For the text-containing cell, return its midpoint in (X, Y) coordinate format. 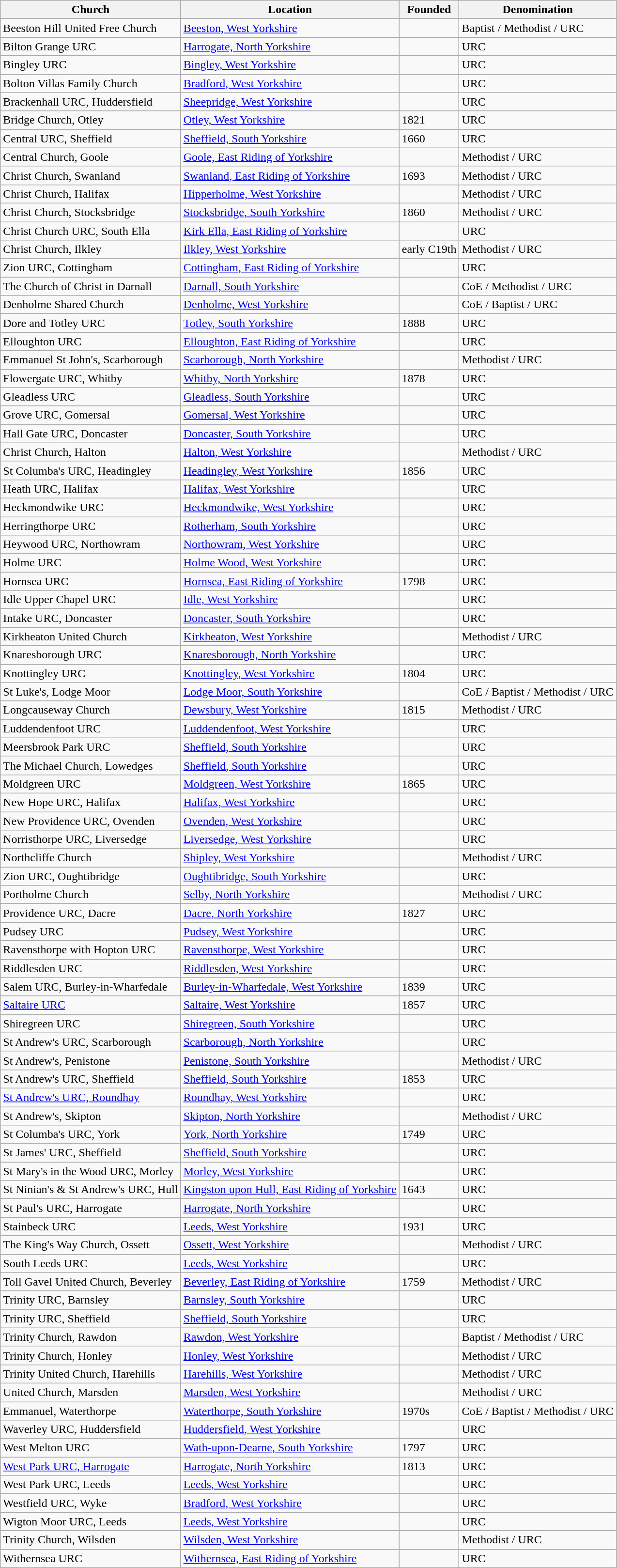
1693 (429, 175)
Waterthorpe, South Yorkshire (290, 1411)
Grove URC, Gomersal (91, 415)
Swanland, East Riding of Yorkshire (290, 175)
St Ninian's & St Andrew's URC, Hull (91, 1190)
Norristhorpe URC, Liversedge (91, 839)
Skipton, North Yorkshire (290, 1116)
Knaresborough, North Yorkshire (290, 655)
Trinity URC, Barnsley (91, 1300)
Central URC, Sheffield (91, 139)
Hornsea URC (91, 581)
New Hope URC, Halifax (91, 802)
Holme URC (91, 563)
1797 (429, 1448)
Knaresborough URC (91, 655)
St Paul's URC, Harrogate (91, 1208)
Trinity Church, Honley (91, 1355)
Saltaire, West Yorkshire (290, 1005)
Zion URC, Oughtibridge (91, 876)
Salem URC, Burley-in-Wharfedale (91, 987)
Christ Church, Ilkley (91, 249)
Kirkheaton United Church (91, 637)
Rawdon, West Yorkshire (290, 1337)
1853 (429, 1079)
Darnall, South Yorkshire (290, 286)
Sheepridge, West Yorkshire (290, 102)
Bingley URC (91, 65)
Bingley, West Yorkshire (290, 65)
Waverley URC, Huddersfield (91, 1429)
Lodge Moor, South Yorkshire (290, 692)
Portholme Church (91, 895)
1815 (429, 710)
Hornsea, East Riding of Yorkshire (290, 581)
Roundhay, West Yorkshire (290, 1097)
Whitby, North Yorkshire (290, 378)
1643 (429, 1190)
1856 (429, 470)
Denomination (538, 10)
Rotherham, South Yorkshire (290, 526)
Knottingley, West Yorkshire (290, 673)
Bolton Villas Family Church (91, 83)
Moldgreen URC (91, 784)
Wath-upon-Dearne, South Yorkshire (290, 1448)
Herringthorpe URC (91, 526)
Withernsea, East Riding of Yorkshire (290, 1558)
York, North Yorkshire (290, 1134)
Shipley, West Yorkshire (290, 858)
St Andrew's, Skipton (91, 1116)
Luddendenfoot URC (91, 729)
Shiregreen URC (91, 1024)
Shiregreen, South Yorkshire (290, 1024)
West Park URC, Harrogate (91, 1466)
Stainbeck URC (91, 1226)
Withernsea URC (91, 1558)
Christ Church, Stocksbridge (91, 212)
Luddendenfoot, West Yorkshire (290, 729)
St Mary's in the Wood URC, Morley (91, 1171)
1821 (429, 120)
Emmanuel St John's, Scarborough (91, 360)
Beverley, East Riding of Yorkshire (290, 1282)
Westfield URC, Wyke (91, 1503)
Christ Church, Halifax (91, 194)
1827 (429, 913)
Knottingley URC (91, 673)
Northowram, West Yorkshire (290, 544)
Pudsey, West Yorkshire (290, 931)
Ilkley, West Yorkshire (290, 249)
Harehills, West Yorkshire (290, 1374)
Ravensthorpe with Hopton URC (91, 950)
Wigton Moor URC, Leeds (91, 1521)
St Andrew's URC, Sheffield (91, 1079)
1759 (429, 1282)
CoE / Methodist / URC (538, 286)
Totley, South Yorkshire (290, 323)
1888 (429, 323)
1804 (429, 673)
Founded (429, 10)
Ravensthorpe, West Yorkshire (290, 950)
Meersbrook Park URC (91, 747)
Moldgreen, West Yorkshire (290, 784)
Denholme, West Yorkshire (290, 305)
Goole, East Riding of Yorkshire (290, 157)
Trinity URC, Sheffield (91, 1319)
Idle, West Yorkshire (290, 600)
Gomersal, West Yorkshire (290, 415)
1839 (429, 987)
St Columba's URC, York (91, 1134)
Heywood URC, Northowram (91, 544)
Zion URC, Cottingham (91, 268)
Bilton Grange URC (91, 47)
Flowergate URC, Whitby (91, 378)
Hipperholme, West Yorkshire (290, 194)
Ossett, West Yorkshire (290, 1245)
Pudsey URC (91, 931)
Idle Upper Chapel URC (91, 600)
The Church of Christ in Darnall (91, 286)
Oughtibridge, South Yorkshire (290, 876)
Stocksbridge, South Yorkshire (290, 212)
St Columba's URC, Headingley (91, 470)
Beeston, West Yorkshire (290, 28)
1860 (429, 212)
Honley, West Yorkshire (290, 1355)
Burley-in-Wharfedale, West Yorkshire (290, 987)
Trinity Church, Rawdon (91, 1337)
Kirk Ella, East Riding of Yorkshire (290, 231)
Christ Church, Swanland (91, 175)
Ovenden, West Yorkshire (290, 821)
Beeston Hill United Free Church (91, 28)
Cottingham, East Riding of Yorkshire (290, 268)
Huddersfield, West Yorkshire (290, 1429)
Hall Gate URC, Doncaster (91, 434)
Intake URC, Doncaster (91, 618)
1970s (429, 1411)
Trinity Church, Wilsden (91, 1540)
Riddlesden, West Yorkshire (290, 968)
Holme Wood, West Yorkshire (290, 563)
St Andrew's URC, Scarborough (91, 1042)
Providence URC, Dacre (91, 913)
Elloughton, East Riding of Yorkshire (290, 342)
Kirkheaton, West Yorkshire (290, 637)
Emmanuel, Waterthorpe (91, 1411)
St Luke's, Lodge Moor (91, 692)
Church (91, 10)
St Andrew's URC, Roundhay (91, 1097)
Heckmondwike, West Yorkshire (290, 507)
Barnsley, South Yorkshire (290, 1300)
Dore and Totley URC (91, 323)
South Leeds URC (91, 1263)
United Church, Marsden (91, 1392)
West Melton URC (91, 1448)
Gleadless, South Yorkshire (290, 397)
St Andrew's, Penistone (91, 1060)
Marsden, West Yorkshire (290, 1392)
Wilsden, West Yorkshire (290, 1540)
1813 (429, 1466)
Selby, North Yorkshire (290, 895)
Penistone, South Yorkshire (290, 1060)
St James' URC, Sheffield (91, 1153)
Kingston upon Hull, East Riding of Yorkshire (290, 1190)
Northcliffe Church (91, 858)
Denholme Shared Church (91, 305)
Gleadless URC (91, 397)
Saltaire URC (91, 1005)
Longcauseway Church (91, 710)
1749 (429, 1134)
Headingley, West Yorkshire (290, 470)
The Michael Church, Lowedges (91, 765)
early C19th (429, 249)
Heckmondwike URC (91, 507)
Heath URC, Halifax (91, 489)
Toll Gavel United Church, Beverley (91, 1282)
Dewsbury, West Yorkshire (290, 710)
Location (290, 10)
Riddlesden URC (91, 968)
Elloughton URC (91, 342)
New Providence URC, Ovenden (91, 821)
Morley, West Yorkshire (290, 1171)
West Park URC, Leeds (91, 1485)
Liversedge, West Yorkshire (290, 839)
1878 (429, 378)
Brackenhall URC, Huddersfield (91, 102)
1865 (429, 784)
CoE / Baptist / URC (538, 305)
1857 (429, 1005)
Christ Church URC, South Ella (91, 231)
The King's Way Church, Ossett (91, 1245)
1798 (429, 581)
Dacre, North Yorkshire (290, 913)
Trinity United Church, Harehills (91, 1374)
Central Church, Goole (91, 157)
Christ Church, Halton (91, 452)
1931 (429, 1226)
1660 (429, 139)
Halton, West Yorkshire (290, 452)
Otley, West Yorkshire (290, 120)
Bridge Church, Otley (91, 120)
